Provide the (X, Y) coordinate of the cell's center where the given text is located.  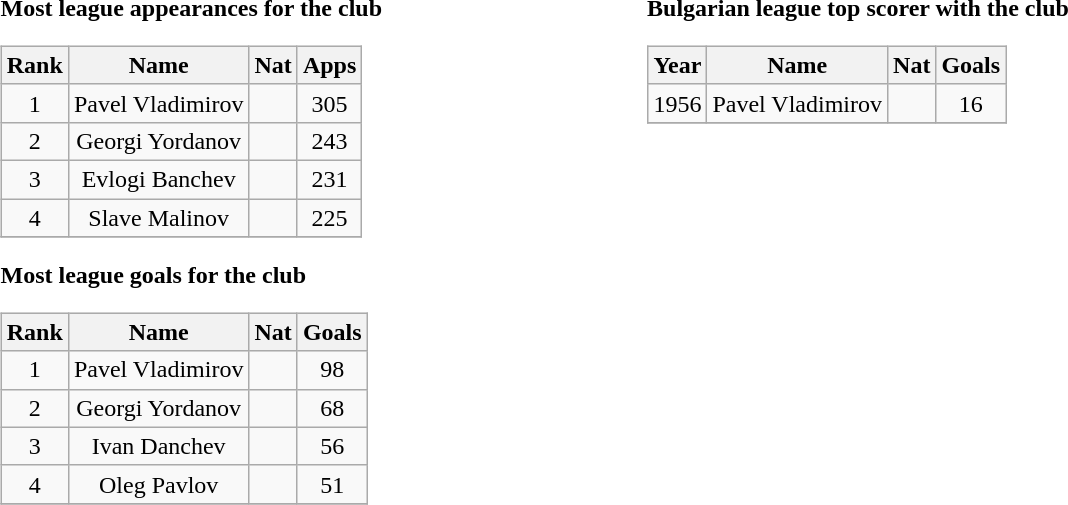
Oleg Pavlov (158, 484)
231 (329, 179)
16 (971, 103)
Evlogi Banchev (158, 179)
Ivan Danchev (158, 446)
Apps (329, 65)
51 (332, 484)
225 (329, 217)
56 (332, 446)
68 (332, 408)
Year (678, 65)
305 (329, 103)
243 (329, 141)
Slave Malinov (158, 217)
1956 (678, 103)
98 (332, 370)
